Search for the cell housing the specified text and yield its (X, Y) center coordinate. 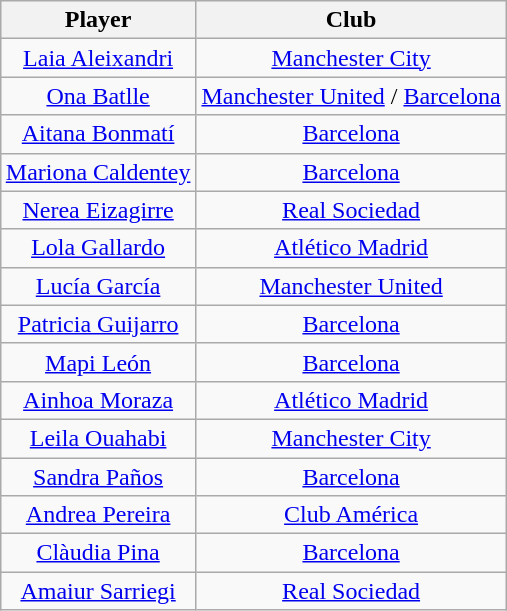
Ainhoa Moraza (98, 400)
Club (351, 20)
Manchester United / Barcelona (351, 96)
Andrea Pereira (98, 515)
Sandra Paños (98, 477)
Leila Ouahabi (98, 438)
Aitana Bonmatí (98, 134)
Clàudia Pina (98, 553)
Amaiur Sarriegi (98, 591)
Patricia Guijarro (98, 324)
Laia Aleixandri (98, 58)
Manchester United (351, 286)
Ona Batlle (98, 96)
Mariona Caldentey (98, 172)
Lucía García (98, 286)
Lola Gallardo (98, 248)
Player (98, 20)
Club América (351, 515)
Nerea Eizagirre (98, 210)
Mapi León (98, 362)
